Extract the [x, y] coordinate from the center of the cell holding the provided text.  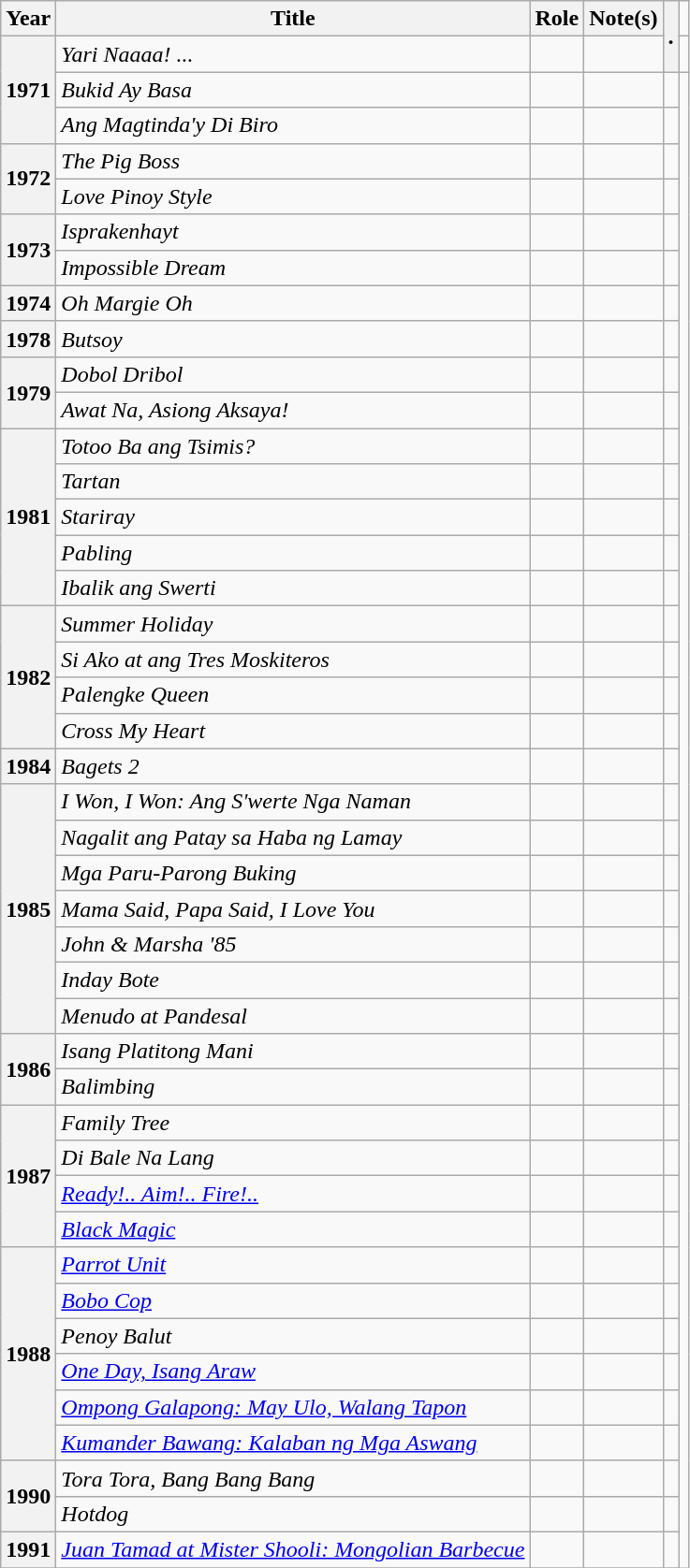
Mama Said, Papa Said, I Love You [293, 908]
Balimbing [293, 1087]
Year [28, 19]
1987 [28, 1176]
1978 [28, 339]
Ang Magtinda'y Di Biro [293, 125]
Ibalik ang Swerti [293, 588]
1982 [28, 677]
1974 [28, 303]
Hotdog [293, 1514]
Family Tree [293, 1123]
1972 [28, 179]
Awat Na, Asiong Aksaya! [293, 410]
Bobo Cop [293, 1300]
Oh Margie Oh [293, 303]
Isprakenhayt [293, 232]
Tartan [293, 482]
Love Pinoy Style [293, 196]
Role [557, 19]
. [670, 36]
Note(s) [624, 19]
1984 [28, 766]
Dobol Dribol [293, 374]
1991 [28, 1549]
Butsoy [293, 339]
1988 [28, 1354]
Stariray [293, 517]
Kumander Bawang: Kalaban ng Mga Aswang [293, 1443]
Bagets 2 [293, 766]
1973 [28, 250]
Ready!.. Aim!.. Fire!.. [293, 1194]
One Day, Isang Araw [293, 1372]
1979 [28, 392]
Yari Naaaa! ... [293, 54]
Bukid Ay Basa [293, 90]
John & Marsha '85 [293, 944]
1990 [28, 1496]
Mga Paru-Parong Buking [293, 873]
Ompong Galapong: May Ulo, Walang Tapon [293, 1407]
Palengke Queen [293, 695]
1985 [28, 908]
The Pig Boss [293, 161]
Title [293, 19]
I Won, I Won: Ang S'werte Nga Naman [293, 802]
Pabling [293, 553]
Si Ako at ang Tres Moskiteros [293, 660]
Summer Holiday [293, 624]
Impossible Dream [293, 268]
1986 [28, 1069]
Menudo at Pandesal [293, 1015]
Parrot Unit [293, 1265]
Inday Bote [293, 980]
Di Bale Na Lang [293, 1158]
1971 [28, 90]
Nagalit ang Patay sa Haba ng Lamay [293, 837]
Tora Tora, Bang Bang Bang [293, 1478]
1981 [28, 517]
Black Magic [293, 1229]
Totoo Ba ang Tsimis? [293, 446]
Juan Tamad at Mister Shooli: Mongolian Barbecue [293, 1549]
Isang Platitong Mani [293, 1052]
Cross My Heart [293, 731]
Penoy Balut [293, 1336]
